Find where the given text appears and provide that cell's center as [X, Y] coordinate. 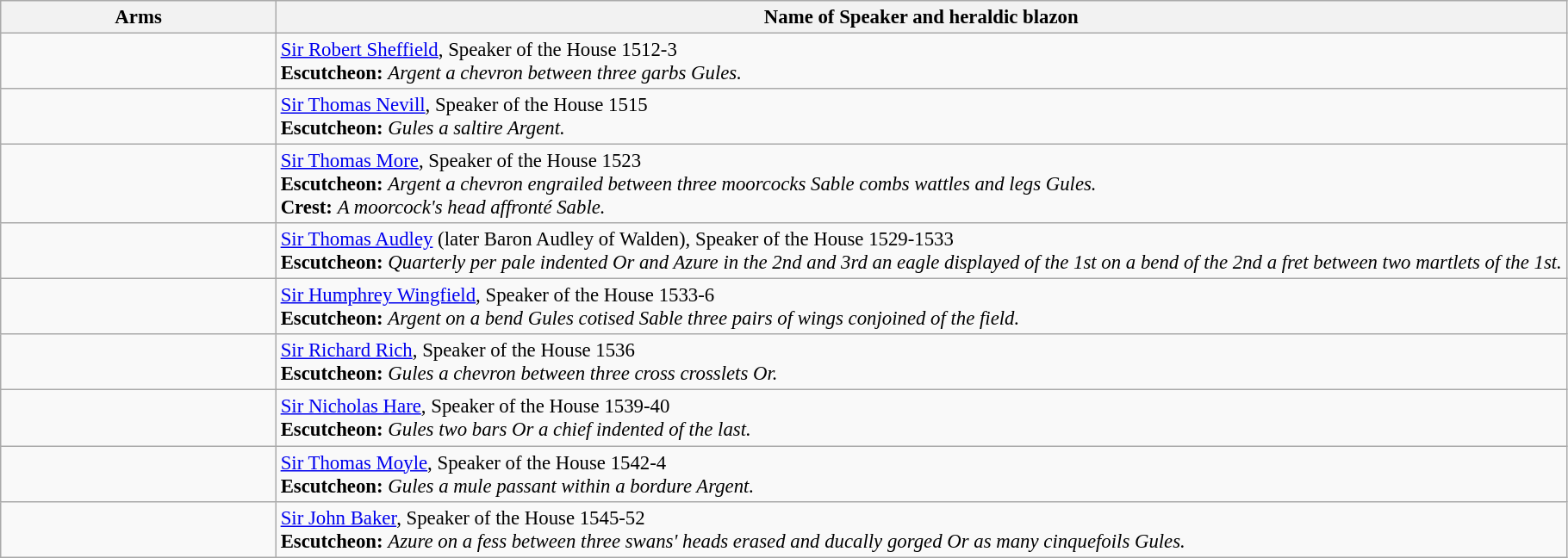
Sir Robert Sheffield, Speaker of the House 1512-3Escutcheon: Argent a chevron between three garbs Gules. [921, 62]
Sir Humphrey Wingfield, Speaker of the House 1533-6Escutcheon: Argent on a bend Gules cotised Sable three pairs of wings conjoined of the field. [921, 307]
Sir Nicholas Hare, Speaker of the House 1539-40Escutcheon: Gules two bars Or a chief indented of the last. [921, 418]
Sir Thomas Moyle, Speaker of the House 1542-4Escutcheon: Gules a mule passant within a bordure Argent. [921, 474]
Sir Richard Rich, Speaker of the House 1536Escutcheon: Gules a chevron between three cross crosslets Or. [921, 362]
Sir Thomas Nevill, Speaker of the House 1515Escutcheon: Gules a saltire Argent. [921, 117]
Arms [139, 17]
Name of Speaker and heraldic blazon [921, 17]
